For the text-containing cell, return its midpoint in [x, y] coordinate format. 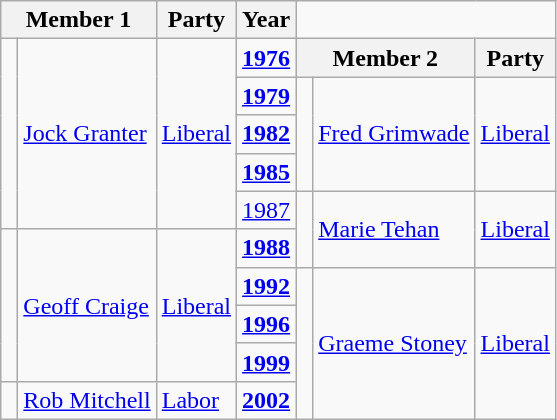
Member 1 [78, 20]
1979 [266, 96]
1987 [266, 210]
Labor [196, 400]
2002 [266, 400]
1996 [266, 324]
1976 [266, 58]
1992 [266, 286]
Marie Tehan [394, 229]
Jock Granter [87, 134]
Fred Grimwade [394, 134]
1999 [266, 362]
Rob Mitchell [87, 400]
Member 2 [386, 58]
1988 [266, 248]
Year [266, 20]
1985 [266, 172]
Graeme Stoney [394, 343]
1982 [266, 134]
Geoff Craige [87, 305]
